Find where the given text appears and provide that cell's center as (X, Y) coordinate. 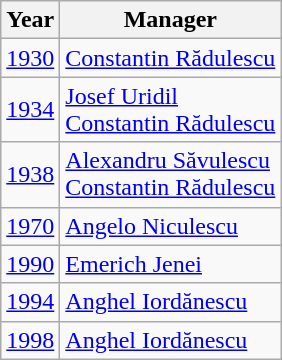
Year (30, 20)
Angelo Niculescu (170, 226)
1934 (30, 110)
1938 (30, 174)
1970 (30, 226)
Josef Uridil Constantin Rădulescu (170, 110)
1998 (30, 340)
1990 (30, 264)
Manager (170, 20)
1930 (30, 58)
Constantin Rădulescu (170, 58)
1994 (30, 302)
Alexandru Săvulescu Constantin Rădulescu (170, 174)
Emerich Jenei (170, 264)
